Determine the [X, Y] coordinate at the center of the cell enclosing the given text.  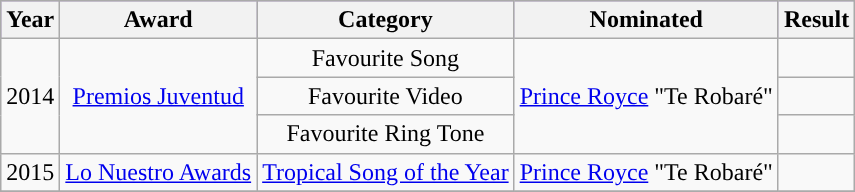
Result [816, 20]
Favourite Song [386, 58]
Nominated [646, 20]
Award [158, 20]
Favourite Video [386, 96]
Lo Nuestro Awards [158, 172]
2015 [30, 172]
Favourite Ring Tone [386, 134]
Premios Juventud [158, 96]
Tropical Song of the Year [386, 172]
Year [30, 20]
2014 [30, 96]
Category [386, 20]
